Detect which cell encompasses the target text, then output its (x, y) center coordinate. 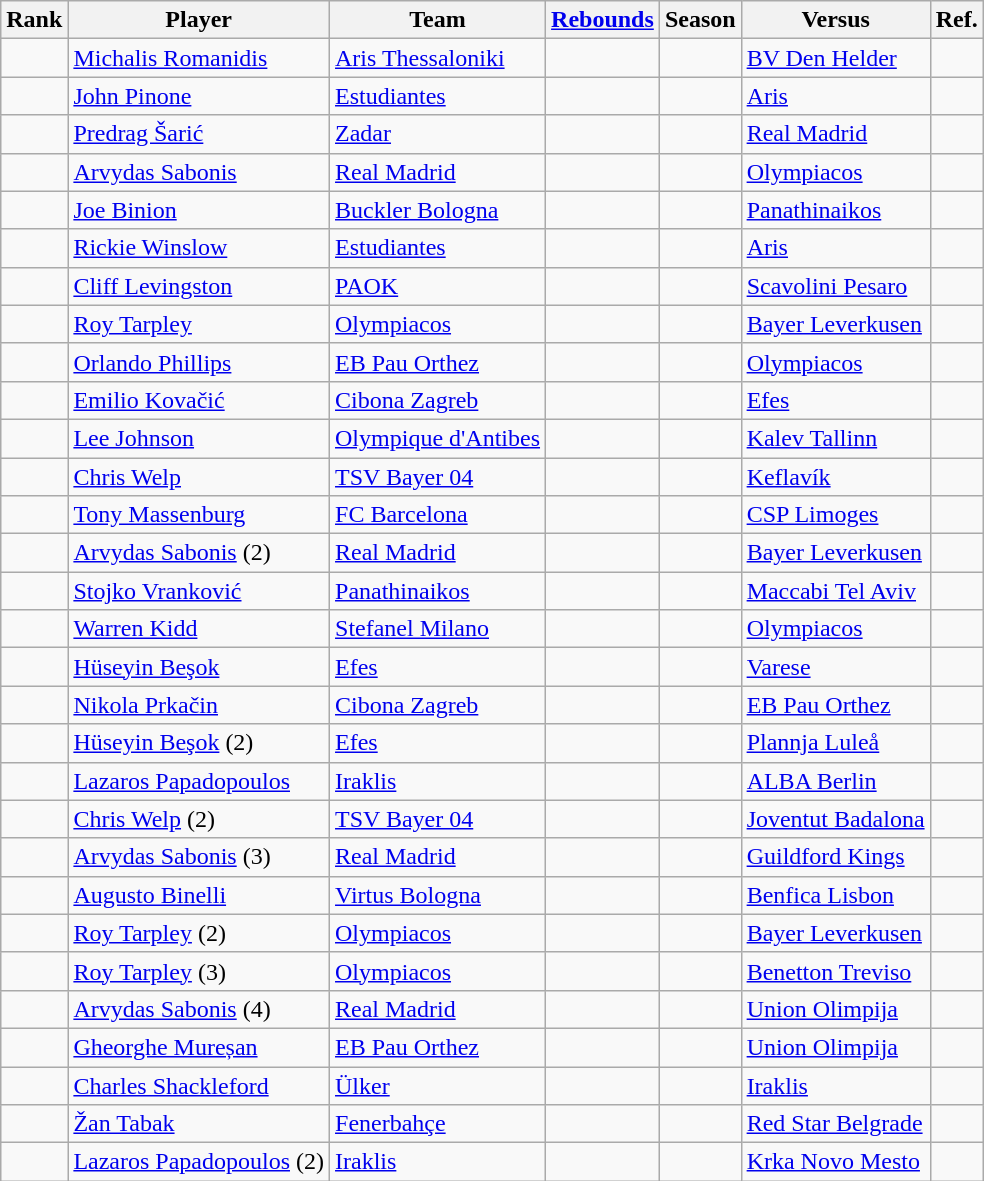
Lazaros Papadopoulos (2) (199, 1162)
Plannja Luleå (836, 743)
Maccabi Tel Aviv (836, 591)
Hüseyin Beşok (199, 667)
Tony Massenburg (199, 515)
Roy Tarpley (2) (199, 933)
Lee Johnson (199, 438)
Rebounds (603, 20)
Guildford Kings (836, 857)
Roy Tarpley (199, 324)
ALBA Berlin (836, 781)
Warren Kidd (199, 629)
Augusto Binelli (199, 895)
Versus (836, 20)
Rickie Winslow (199, 248)
Arvydas Sabonis (199, 172)
John Pinone (199, 96)
Team (438, 20)
Virtus Bologna (438, 895)
Chris Welp (2) (199, 819)
Arvydas Sabonis (2) (199, 553)
Benetton Treviso (836, 971)
Benfica Lisbon (836, 895)
Žan Tabak (199, 1124)
Olympique d'Antibes (438, 438)
Charles Shackleford (199, 1085)
Keflavík (836, 477)
Michalis Romanidis (199, 58)
Arvydas Sabonis (4) (199, 1009)
Predrag Šarić (199, 134)
Lazaros Papadopoulos (199, 781)
Fenerbahçe (438, 1124)
Arvydas Sabonis (3) (199, 857)
Stojko Vranković (199, 591)
CSP Limoges (836, 515)
Nikola Prkačin (199, 705)
Season (700, 20)
Ülker (438, 1085)
Kalev Tallinn (836, 438)
BV Den Helder (836, 58)
Krka Novo Mesto (836, 1162)
Orlando Phillips (199, 362)
Zadar (438, 134)
Scavolini Pesaro (836, 286)
Stefanel Milano (438, 629)
Buckler Bologna (438, 210)
Aris Thessaloniki (438, 58)
Roy Tarpley (3) (199, 971)
Cliff Levingston (199, 286)
Hüseyin Beşok (2) (199, 743)
Chris Welp (199, 477)
FC Barcelona (438, 515)
Ref. (956, 20)
Gheorghe Mureșan (199, 1047)
Rank (34, 20)
Joventut Badalona (836, 819)
PAOK (438, 286)
Varese (836, 667)
Red Star Belgrade (836, 1124)
Joe Binion (199, 210)
Emilio Kovačić (199, 400)
Player (199, 20)
